From the cell containing the given text, extract its center point as (X, Y) coordinate. 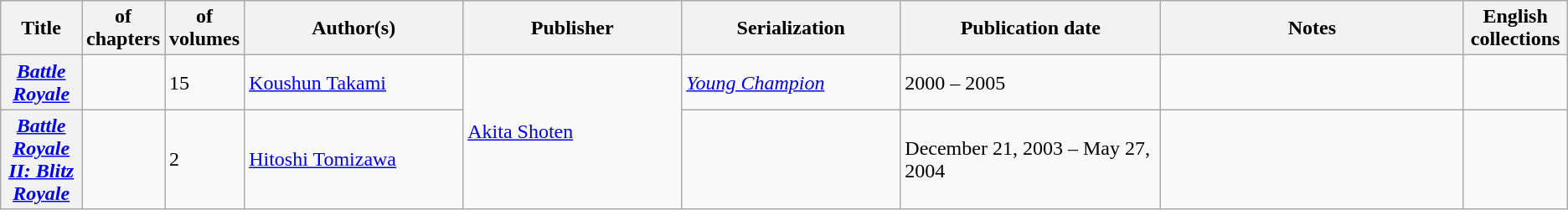
Author(s) (353, 28)
Battle Royale II: Blitz Royale (42, 159)
Serialization (791, 28)
2000 – 2005 (1030, 82)
of volumes (204, 28)
Young Champion (791, 82)
Battle Royale (42, 82)
Notes (1312, 28)
Hitoshi Tomizawa (353, 159)
of chapters (124, 28)
Publication date (1030, 28)
English collections (1515, 28)
Publisher (573, 28)
Title (42, 28)
2 (204, 159)
Koushun Takami (353, 82)
Akita Shoten (573, 132)
15 (204, 82)
December 21, 2003 – May 27, 2004 (1030, 159)
